Find where the given text appears and provide that cell's center as (x, y) coordinate. 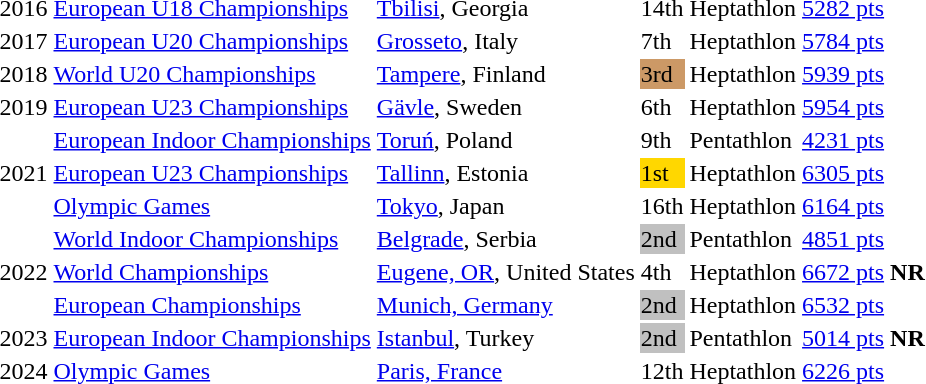
Munich, Germany (506, 305)
Olympic Games (212, 206)
Gävle, Sweden (506, 107)
7th (662, 41)
World Indoor Championships (212, 239)
3rd (662, 74)
6th (662, 107)
Toruń, Poland (506, 140)
16th (662, 206)
Tallinn, Estonia (506, 173)
Eugene, OR, United States (506, 272)
Belgrade, Serbia (506, 239)
Istanbul, Turkey (506, 338)
9th (662, 140)
1st (662, 173)
4th (662, 272)
Tokyo, Japan (506, 206)
Tampere, Finland (506, 74)
World U20 Championships (212, 74)
European Championships (212, 305)
European U20 Championships (212, 41)
World Championships (212, 272)
Grosseto, Italy (506, 41)
